Capture the cell that displays the provided text and extract its [X, Y] central coordinate. 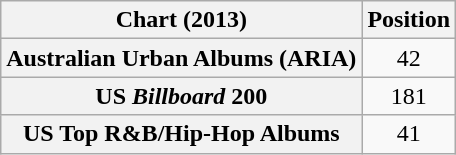
US Billboard 200 [182, 96]
US Top R&B/Hip-Hop Albums [182, 134]
Chart (2013) [182, 20]
Position [409, 20]
41 [409, 134]
42 [409, 58]
Australian Urban Albums (ARIA) [182, 58]
181 [409, 96]
